Extract the (X, Y) coordinate from the center of the cell holding the provided text.  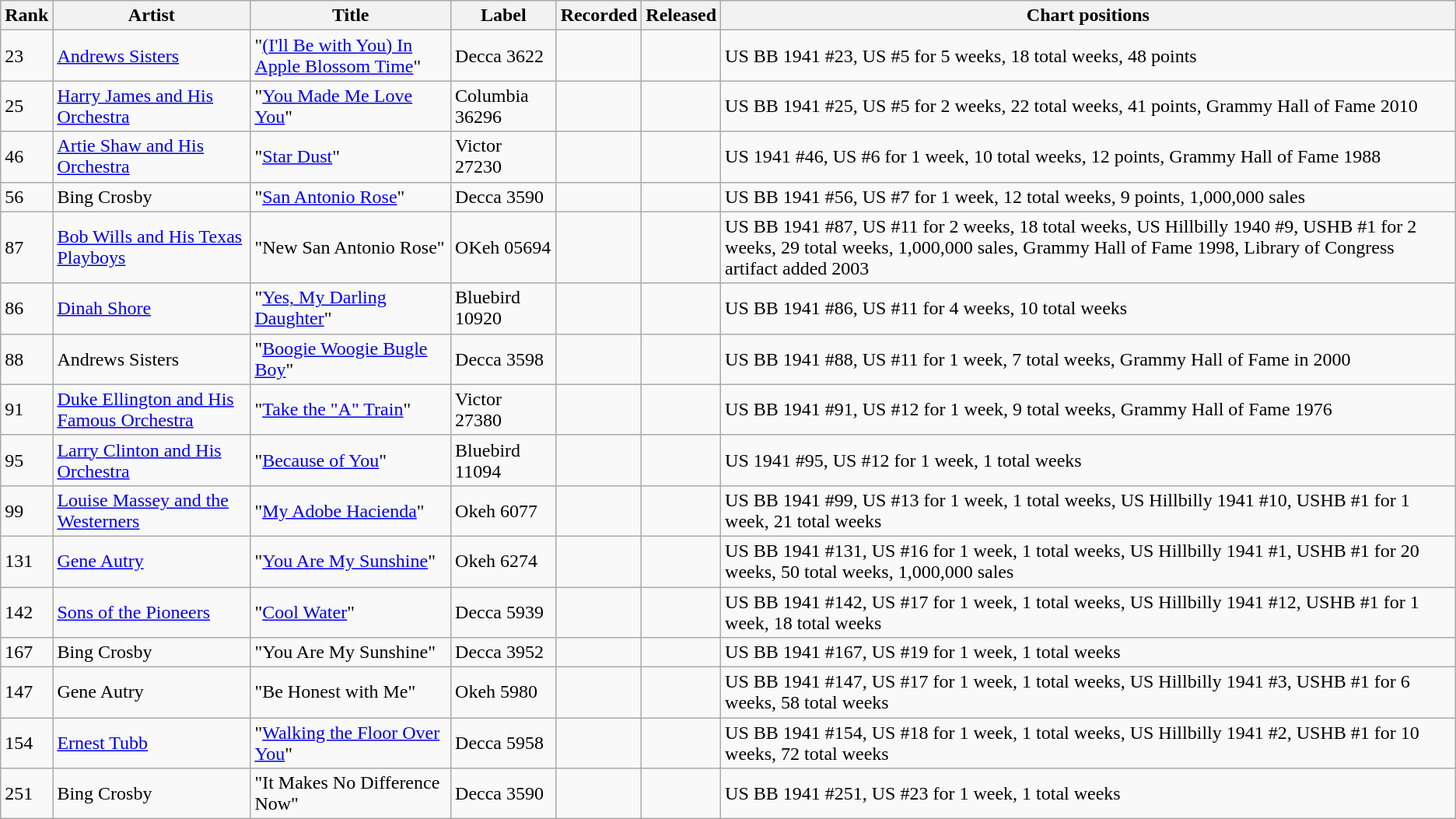
Artist (152, 16)
251 (26, 793)
142 (26, 611)
Okeh 5980 (504, 692)
US BB 1941 #147, US #17 for 1 week, 1 total weeks, US Hillbilly 1941 #3, USHB #1 for 6 weeks, 58 total weeks (1089, 692)
Bluebird 11094 (504, 460)
147 (26, 692)
Rank (26, 16)
OKeh 05694 (504, 247)
Ernest Tubb (152, 744)
Decca 5958 (504, 744)
23 (26, 56)
"Yes, My Darling Daughter" (351, 308)
99 (26, 510)
91 (26, 409)
Okeh 6077 (504, 510)
"Take the "A" Train" (351, 409)
Chart positions (1089, 16)
"You Made Me Love You" (351, 106)
US BB 1941 #154, US #18 for 1 week, 1 total weeks, US Hillbilly 1941 #2, USHB #1 for 10 weeks, 72 total weeks (1089, 744)
86 (26, 308)
"Cool Water" (351, 611)
"(I'll Be with You) In Apple Blossom Time" (351, 56)
US 1941 #46, US #6 for 1 week, 10 total weeks, 12 points, Grammy Hall of Fame 1988 (1089, 157)
Victor 27380 (504, 409)
Dinah Shore (152, 308)
Released (681, 16)
US BB 1941 #99, US #13 for 1 week, 1 total weeks, US Hillbilly 1941 #10, USHB #1 for 1 week, 21 total weeks (1089, 510)
"Because of You" (351, 460)
Larry Clinton and His Orchestra (152, 460)
US BB 1941 #23, US #5 for 5 weeks, 18 total weeks, 48 points (1089, 56)
US BB 1941 #251, US #23 for 1 week, 1 total weeks (1089, 793)
Title (351, 16)
Bob Wills and His Texas Playboys (152, 247)
167 (26, 653)
Duke Ellington and His Famous Orchestra (152, 409)
US BB 1941 #25, US #5 for 2 weeks, 22 total weeks, 41 points, Grammy Hall of Fame 2010 (1089, 106)
US BB 1941 #131, US #16 for 1 week, 1 total weeks, US Hillbilly 1941 #1, USHB #1 for 20 weeks, 50 total weeks, 1,000,000 sales (1089, 562)
"Star Dust" (351, 157)
87 (26, 247)
Decca 3622 (504, 56)
Artie Shaw and His Orchestra (152, 157)
Victor 27230 (504, 157)
"San Antonio Rose" (351, 197)
154 (26, 744)
US BB 1941 #86, US #11 for 4 weeks, 10 total weeks (1089, 308)
46 (26, 157)
Okeh 6274 (504, 562)
US BB 1941 #91, US #12 for 1 week, 9 total weeks, Grammy Hall of Fame 1976 (1089, 409)
88 (26, 359)
131 (26, 562)
"My Adobe Hacienda" (351, 510)
95 (26, 460)
US BB 1941 #56, US #7 for 1 week, 12 total weeks, 9 points, 1,000,000 sales (1089, 197)
"Be Honest with Me" (351, 692)
Bluebird 10920 (504, 308)
"New San Antonio Rose" (351, 247)
Recorded (599, 16)
Decca 5939 (504, 611)
"Boogie Woogie Bugle Boy" (351, 359)
25 (26, 106)
Decca 3598 (504, 359)
Harry James and His Orchestra (152, 106)
US BB 1941 #88, US #11 for 1 week, 7 total weeks, Grammy Hall of Fame in 2000 (1089, 359)
Sons of the Pioneers (152, 611)
US BB 1941 #167, US #19 for 1 week, 1 total weeks (1089, 653)
Columbia 36296 (504, 106)
"It Makes No Difference Now" (351, 793)
US 1941 #95, US #12 for 1 week, 1 total weeks (1089, 460)
Decca 3952 (504, 653)
Label (504, 16)
56 (26, 197)
"Walking the Floor Over You" (351, 744)
Louise Massey and the Westerners (152, 510)
US BB 1941 #142, US #17 for 1 week, 1 total weeks, US Hillbilly 1941 #12, USHB #1 for 1 week, 18 total weeks (1089, 611)
